Search for the cell housing the specified text and yield its (x, y) center coordinate. 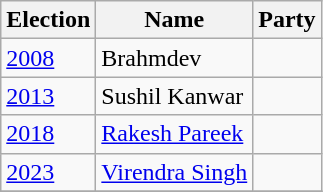
2008 (48, 58)
Brahmdev (174, 58)
2023 (48, 172)
Sushil Kanwar (174, 96)
2013 (48, 96)
Virendra Singh (174, 172)
Election (48, 20)
2018 (48, 134)
Name (174, 20)
Party (287, 20)
Rakesh Pareek (174, 134)
